Output the [x, y] coordinate of the center of the cell containing the given text.  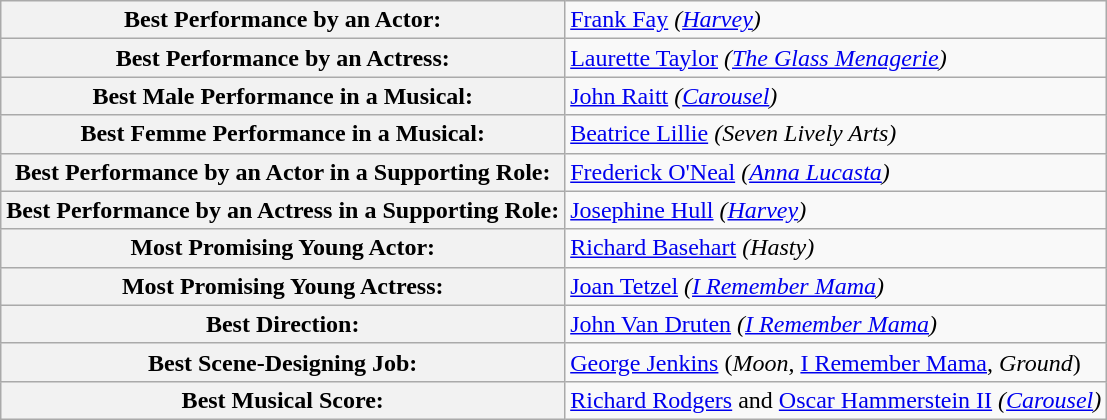
Frederick O'Neal (Anna Lucasta) [836, 172]
Best Performance by an Actress: [283, 58]
Frank Fay (Harvey) [836, 20]
Laurette Taylor (The Glass Menagerie) [836, 58]
Best Performance by an Actor: [283, 20]
Best Performance by an Actress in a Supporting Role: [283, 210]
Best Femme Performance in a Musical: [283, 134]
George Jenkins (Moon, I Remember Mama, Ground) [836, 362]
Josephine Hull (Harvey) [836, 210]
Joan Tetzel (I Remember Mama) [836, 286]
John Raitt (Carousel) [836, 96]
Best Musical Score: [283, 400]
John Van Druten (I Remember Mama) [836, 324]
Best Male Performance in a Musical: [283, 96]
Best Direction: [283, 324]
Most Promising Young Actor: [283, 248]
Richard Basehart (Hasty) [836, 248]
Most Promising Young Actress: [283, 286]
Best Performance by an Actor in a Supporting Role: [283, 172]
Best Scene-Designing Job: [283, 362]
Richard Rodgers and Oscar Hammerstein II (Carousel) [836, 400]
Beatrice Lillie (Seven Lively Arts) [836, 134]
